Capture the cell that displays the provided text and extract its (x, y) central coordinate. 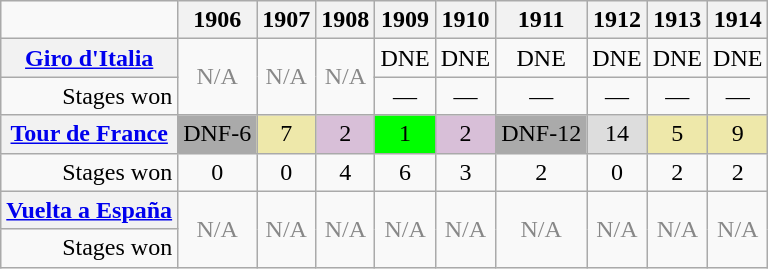
1 (405, 134)
1914 (738, 20)
5 (677, 134)
1909 (405, 20)
7 (286, 134)
9 (738, 134)
1906 (218, 20)
1913 (677, 20)
1908 (346, 20)
Vuelta a España (90, 210)
DNF-12 (542, 134)
1907 (286, 20)
DNF-6 (218, 134)
1911 (542, 20)
3 (465, 172)
1912 (617, 20)
1910 (465, 20)
4 (346, 172)
6 (405, 172)
Tour de France (90, 134)
14 (617, 134)
Giro d'Italia (90, 58)
